Return [X, Y] of the center of cell containing provided text 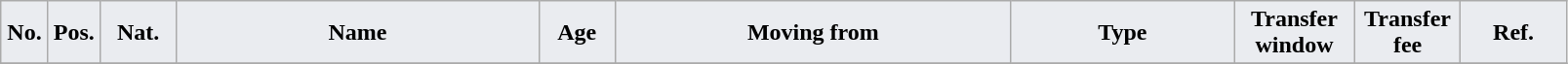
Moving from [814, 33]
Name [357, 33]
Type [1122, 33]
Nat. [139, 33]
Transfer fee [1407, 33]
Νο. [25, 33]
Transfer window [1295, 33]
Ref. [1514, 33]
Age [578, 33]
Pos. [74, 33]
